Identify which cell holds the provided text, then report its (X, Y) central coordinate. 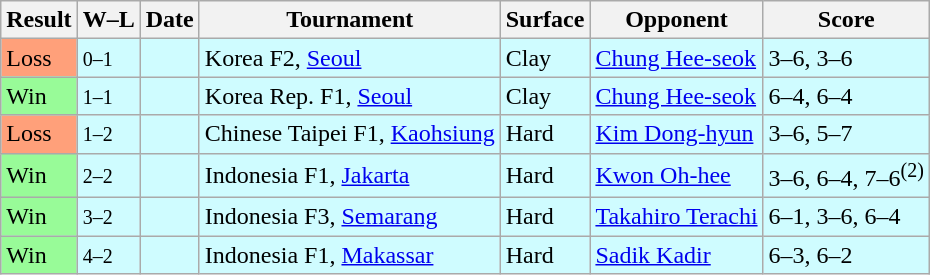
2–2 (108, 176)
Date (170, 20)
1–2 (108, 134)
Tournament (350, 20)
Opponent (676, 20)
Score (846, 20)
Indonesia F1, Makassar (350, 255)
Kwon Oh-hee (676, 176)
Indonesia F1, Jakarta (350, 176)
Sadik Kadir (676, 255)
Result (39, 20)
Chinese Taipei F1, Kaohsiung (350, 134)
6–3, 6–2 (846, 255)
4–2 (108, 255)
3–6, 3–6 (846, 58)
Korea F2, Seoul (350, 58)
3–6, 5–7 (846, 134)
Surface (545, 20)
6–1, 3–6, 6–4 (846, 217)
Kim Dong-hyun (676, 134)
Indonesia F3, Semarang (350, 217)
3–6, 6–4, 7–6(2) (846, 176)
1–1 (108, 96)
Korea Rep. F1, Seoul (350, 96)
W–L (108, 20)
0–1 (108, 58)
6–4, 6–4 (846, 96)
Takahiro Terachi (676, 217)
3–2 (108, 217)
